Return [x, y] of the center of cell containing provided text 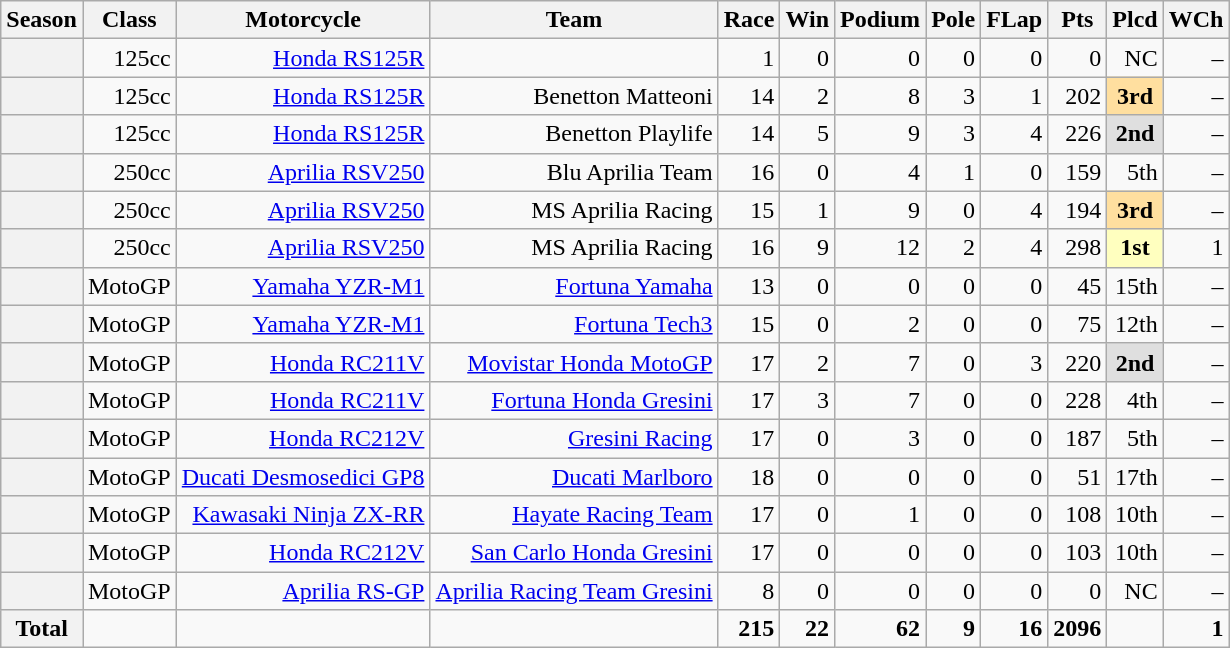
Season [42, 20]
Fortuna Yamaha [574, 286]
Blu Aprilia Team [574, 172]
1st [1135, 248]
Fortuna Tech3 [574, 324]
194 [1078, 210]
15th [1135, 286]
75 [1078, 324]
2096 [1078, 629]
Ducati Marlboro [574, 477]
Pts [1078, 20]
51 [1078, 477]
Hayate Racing Team [574, 515]
Win [808, 20]
Benetton Matteoni [574, 96]
San Carlo Honda Gresini [574, 553]
Ducati Desmosedici GP8 [303, 477]
13 [749, 286]
12 [880, 248]
Race [749, 20]
Motorcycle [303, 20]
Benetton Playlife [574, 134]
Aprilia RS-GP [303, 591]
Movistar Honda MotoGP [574, 362]
Team [574, 20]
Aprilia Racing Team Gresini [574, 591]
22 [808, 629]
187 [1078, 438]
Total [42, 629]
62 [880, 629]
FLap [1014, 20]
4th [1135, 400]
5 [808, 134]
Fortuna Honda Gresini [574, 400]
18 [749, 477]
220 [1078, 362]
228 [1078, 400]
202 [1078, 96]
Pole [954, 20]
Class [129, 20]
Gresini Racing [574, 438]
Plcd [1135, 20]
Kawasaki Ninja ZX-RR [303, 515]
Podium [880, 20]
215 [749, 629]
108 [1078, 515]
298 [1078, 248]
159 [1078, 172]
12th [1135, 324]
17th [1135, 477]
WCh [1196, 20]
103 [1078, 553]
45 [1078, 286]
226 [1078, 134]
